From the cell containing the given text, extract its center point as [X, Y] coordinate. 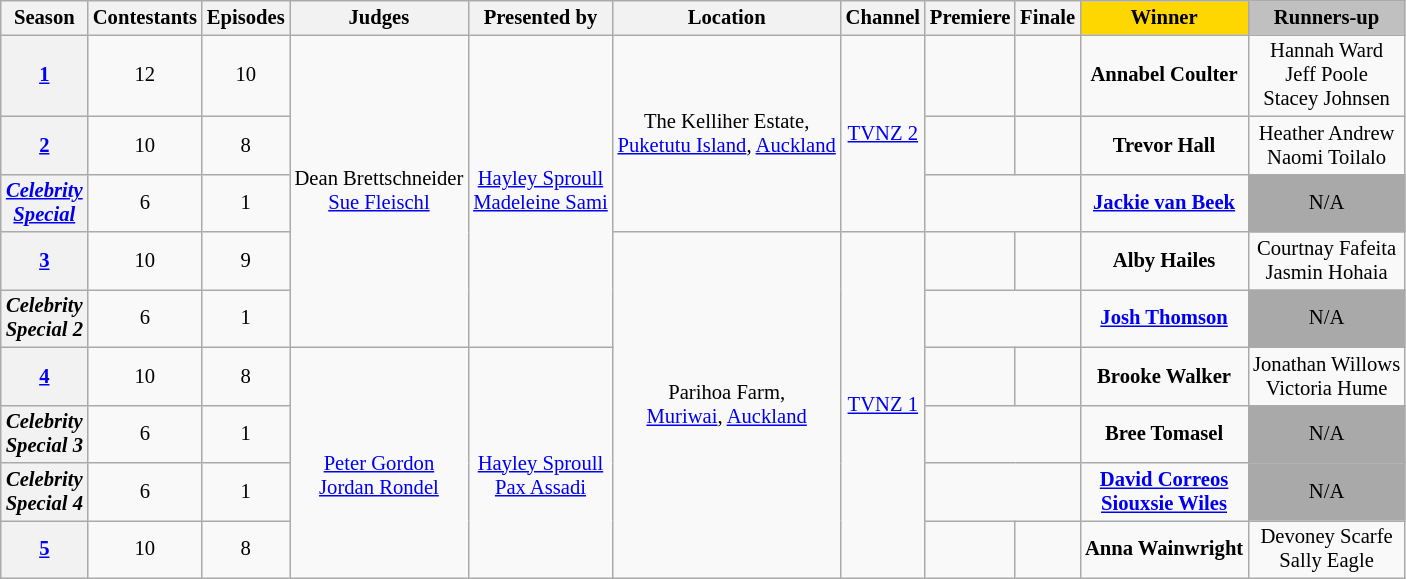
Bree Tomasel [1164, 434]
4 [44, 376]
Season [44, 17]
CelebritySpecial 3 [44, 434]
Judges [380, 17]
Jackie van Beek [1164, 203]
Alby Hailes [1164, 261]
Presented by [540, 17]
Dean BrettschneiderSue Fleischl [380, 190]
Trevor Hall [1164, 145]
Courtnay FafeitaJasmin Hohaia [1326, 261]
Heather AndrewNaomi Toilalo [1326, 145]
The Kelliher Estate, Puketutu Island, Auckland [727, 132]
Anna Wainwright [1164, 549]
CelebritySpecial [44, 203]
3 [44, 261]
CelebritySpecial 4 [44, 491]
Hannah WardJeff PooleStacey Johnsen [1326, 75]
Devoney ScarfeSally Eagle [1326, 549]
12 [145, 75]
David CorreosSiouxsie Wiles [1164, 491]
Location [727, 17]
TVNZ 2 [883, 132]
Hayley SproullMadeleine Sami [540, 190]
Episodes [246, 17]
2 [44, 145]
Brooke Walker [1164, 376]
Channel [883, 17]
TVNZ 1 [883, 405]
CelebritySpecial 2 [44, 318]
Peter GordonJordan Rondel [380, 462]
Jonathan WillowsVictoria Hume [1326, 376]
Winner [1164, 17]
Premiere [970, 17]
Finale [1048, 17]
Hayley SproullPax Assadi [540, 462]
Parihoa Farm,Muriwai, Auckland [727, 405]
Runners-up [1326, 17]
Contestants [145, 17]
Annabel Coulter [1164, 75]
9 [246, 261]
5 [44, 549]
Josh Thomson [1164, 318]
